Return the (x, y) coordinate for the center point of the cell that contains the specified text.  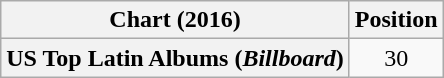
Position (396, 20)
Chart (2016) (176, 20)
US Top Latin Albums (Billboard) (176, 58)
30 (396, 58)
